Search for the cell housing the specified text and yield its [X, Y] center coordinate. 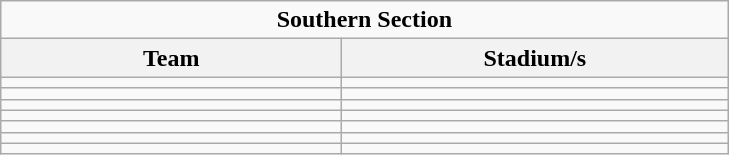
Southern Section [364, 20]
Team [172, 58]
Stadium/s [535, 58]
